Capture the cell that displays the provided text and extract its [x, y] central coordinate. 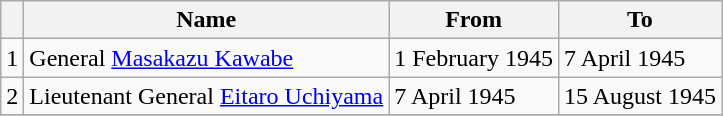
1 February 1945 [474, 58]
General Masakazu Kawabe [206, 58]
2 [12, 96]
From [474, 20]
15 August 1945 [640, 96]
To [640, 20]
Lieutenant General Eitaro Uchiyama [206, 96]
1 [12, 58]
Name [206, 20]
